Output the [x, y] coordinate of the center of the cell containing the given text.  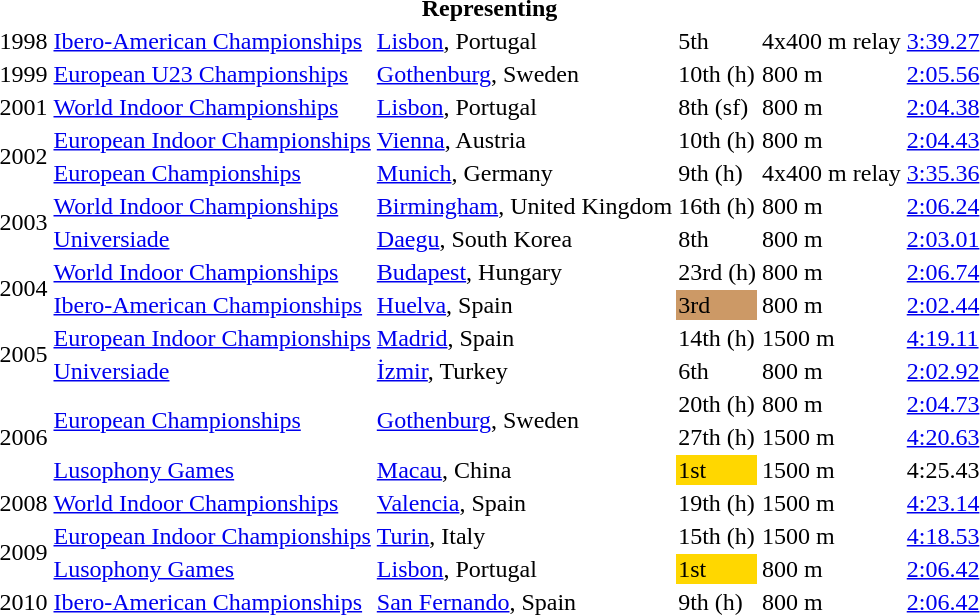
Madrid, Spain [524, 338]
Vienna, Austria [524, 140]
Daegu, South Korea [524, 239]
8th [718, 239]
Birmingham, United Kingdom [524, 206]
Turin, Italy [524, 536]
5th [718, 41]
16th (h) [718, 206]
Huelva, Spain [524, 305]
20th (h) [718, 404]
19th (h) [718, 503]
İzmir, Turkey [524, 371]
Budapest, Hungary [524, 272]
Macau, China [524, 470]
23rd (h) [718, 272]
European U23 Championships [212, 74]
15th (h) [718, 536]
27th (h) [718, 437]
Munich, Germany [524, 173]
6th [718, 371]
3rd [718, 305]
14th (h) [718, 338]
8th (sf) [718, 107]
Valencia, Spain [524, 503]
9th (h) [718, 173]
